Extract the [x, y] coordinate from the center of the cell holding the provided text.  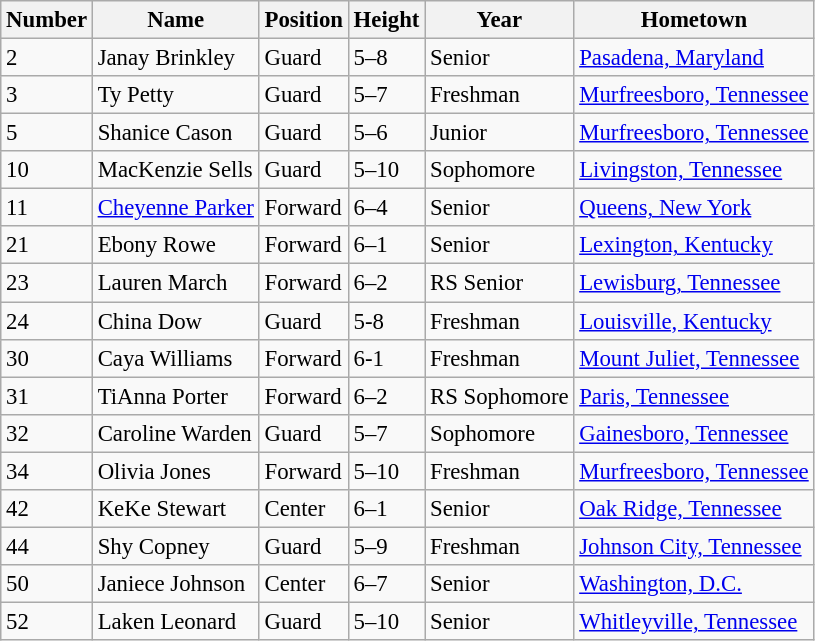
5–6 [386, 133]
50 [47, 584]
Position [304, 20]
24 [47, 321]
Ebony Rowe [176, 245]
RS Senior [500, 283]
China Dow [176, 321]
5-8 [386, 321]
34 [47, 471]
Whitleyville, Tennessee [694, 621]
Ty Petty [176, 95]
6–7 [386, 584]
Hometown [694, 20]
Height [386, 20]
Oak Ridge, Tennessee [694, 509]
Paris, Tennessee [694, 396]
52 [47, 621]
Queens, New York [694, 208]
2 [47, 58]
3 [47, 95]
Janay Brinkley [176, 58]
32 [47, 433]
KeKe Stewart [176, 509]
Year [500, 20]
30 [47, 358]
10 [47, 170]
Laken Leonard [176, 621]
Shanice Cason [176, 133]
42 [47, 509]
31 [47, 396]
44 [47, 546]
Olivia Jones [176, 471]
TiAnna Porter [176, 396]
Pasadena, Maryland [694, 58]
6-1 [386, 358]
MacKenzie Sells [176, 170]
Junior [500, 133]
Lexington, Kentucky [694, 245]
Shy Copney [176, 546]
6–4 [386, 208]
5–9 [386, 546]
Johnson City, Tennessee [694, 546]
23 [47, 283]
Gainesboro, Tennessee [694, 433]
Washington, D.C. [694, 584]
Livingston, Tennessee [694, 170]
21 [47, 245]
Name [176, 20]
5–8 [386, 58]
Cheyenne Parker [176, 208]
Number [47, 20]
RS Sophomore [500, 396]
Caya Williams [176, 358]
Mount Juliet, Tennessee [694, 358]
11 [47, 208]
Louisville, Kentucky [694, 321]
Lewisburg, Tennessee [694, 283]
Janiece Johnson [176, 584]
Caroline Warden [176, 433]
Lauren March [176, 283]
5 [47, 133]
